Find where the given text appears and provide that cell's center as (X, Y) coordinate. 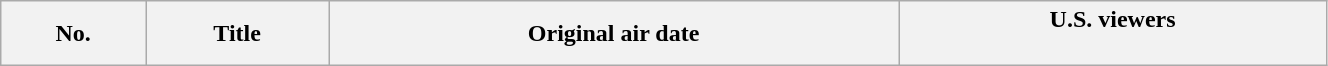
No. (74, 34)
Original air date (614, 34)
U.S. viewers (1113, 34)
Title (238, 34)
